Scan for the cell matching the given text and deliver its [x, y] coordinate at center. 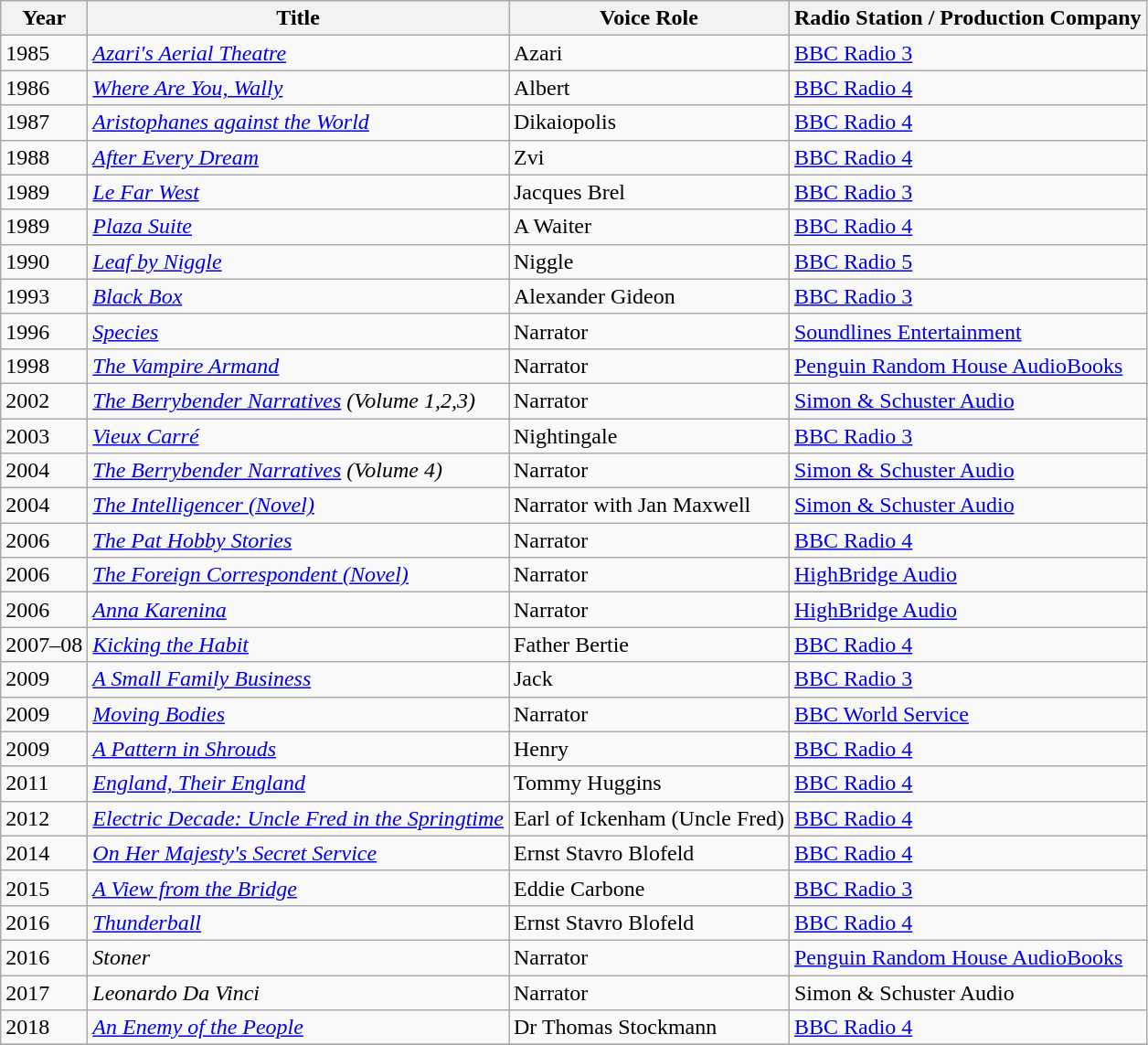
The Vampire Armand [298, 366]
Tommy Huggins [649, 784]
Soundlines Entertainment [967, 331]
1987 [44, 123]
2003 [44, 436]
Albert [649, 88]
2002 [44, 400]
A View from the Bridge [298, 888]
Radio Station / Production Company [967, 18]
Eddie Carbone [649, 888]
Azari [649, 53]
Thunderball [298, 922]
A Waiter [649, 227]
Nightingale [649, 436]
Zvi [649, 157]
Father Bertie [649, 645]
An Enemy of the People [298, 1028]
Kicking the Habit [298, 645]
The Berrybender Narratives (Volume 4) [298, 471]
2007–08 [44, 645]
2012 [44, 818]
After Every Dream [298, 157]
Jacques Brel [649, 192]
Aristophanes against the World [298, 123]
Vieux Carré [298, 436]
Henry [649, 749]
2017 [44, 992]
Species [298, 331]
Earl of Ickenham (Uncle Fred) [649, 818]
Jack [649, 679]
1985 [44, 53]
The Intelligencer (Novel) [298, 506]
Year [44, 18]
Azari's Aerial Theatre [298, 53]
1990 [44, 261]
Title [298, 18]
Dikaiopolis [649, 123]
Moving Bodies [298, 714]
England, Their England [298, 784]
A Pattern in Shrouds [298, 749]
Narrator with Jan Maxwell [649, 506]
2015 [44, 888]
Where Are You, Wally [298, 88]
The Pat Hobby Stories [298, 540]
The Foreign Correspondent (Novel) [298, 575]
Electric Decade: Uncle Fred in the Springtime [298, 818]
1986 [44, 88]
Le Far West [298, 192]
Niggle [649, 261]
1993 [44, 296]
Alexander Gideon [649, 296]
2011 [44, 784]
Stoner [298, 957]
2018 [44, 1028]
Anna Karenina [298, 610]
Voice Role [649, 18]
A Small Family Business [298, 679]
Dr Thomas Stockmann [649, 1028]
On Her Majesty's Secret Service [298, 853]
1998 [44, 366]
1996 [44, 331]
Leaf by Niggle [298, 261]
BBC Radio 5 [967, 261]
Black Box [298, 296]
1988 [44, 157]
2014 [44, 853]
BBC World Service [967, 714]
Leonardo Da Vinci [298, 992]
Plaza Suite [298, 227]
The Berrybender Narratives (Volume 1,2,3) [298, 400]
